Scan for the cell matching the given text and deliver its (X, Y) coordinate at center. 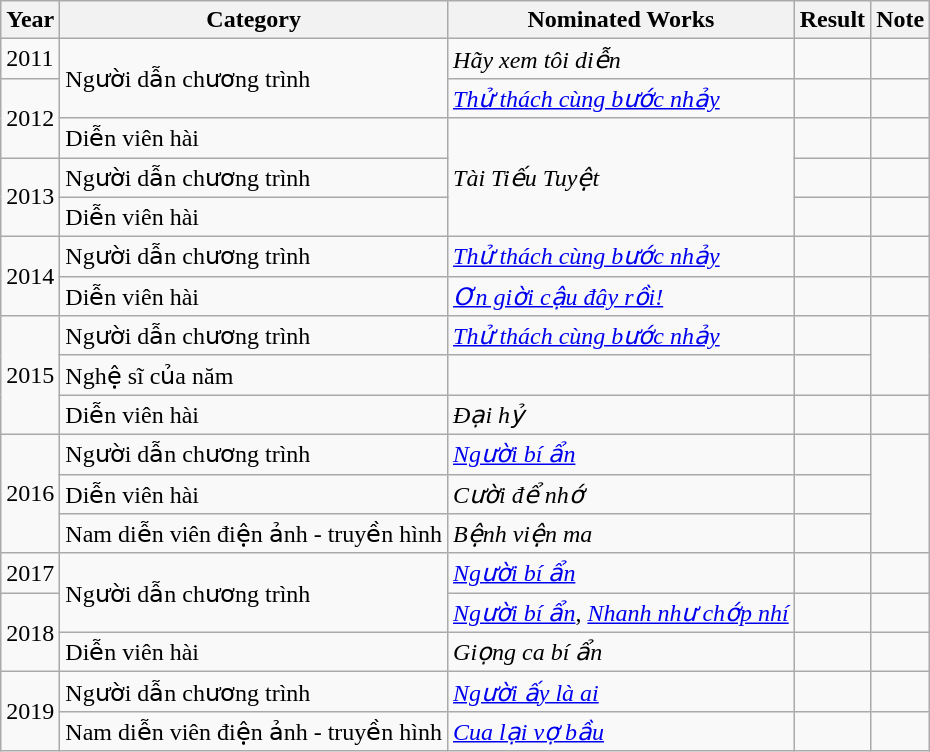
Bệnh viện ma (622, 534)
Hãy xem tôi diễn (622, 59)
Nominated Works (622, 20)
Ơn giời cậu đây rồi! (622, 296)
Year (30, 20)
2017 (30, 573)
2015 (30, 376)
Nghệ sĩ của năm (254, 375)
2016 (30, 494)
2012 (30, 118)
Note (900, 20)
2013 (30, 198)
Đại hỷ (622, 415)
Cua lại vợ bầu (622, 731)
Người bí ẩn, Nhanh như chớp nhí (622, 613)
2018 (30, 632)
2014 (30, 276)
Tài Tiếu Tuyệt (622, 178)
Category (254, 20)
2019 (30, 712)
Giọng ca bí ẩn (622, 652)
Người ấy là ai (622, 692)
Cười để nhớ (622, 494)
Result (832, 20)
2011 (30, 59)
